Return [x, y] of the center of cell containing provided text 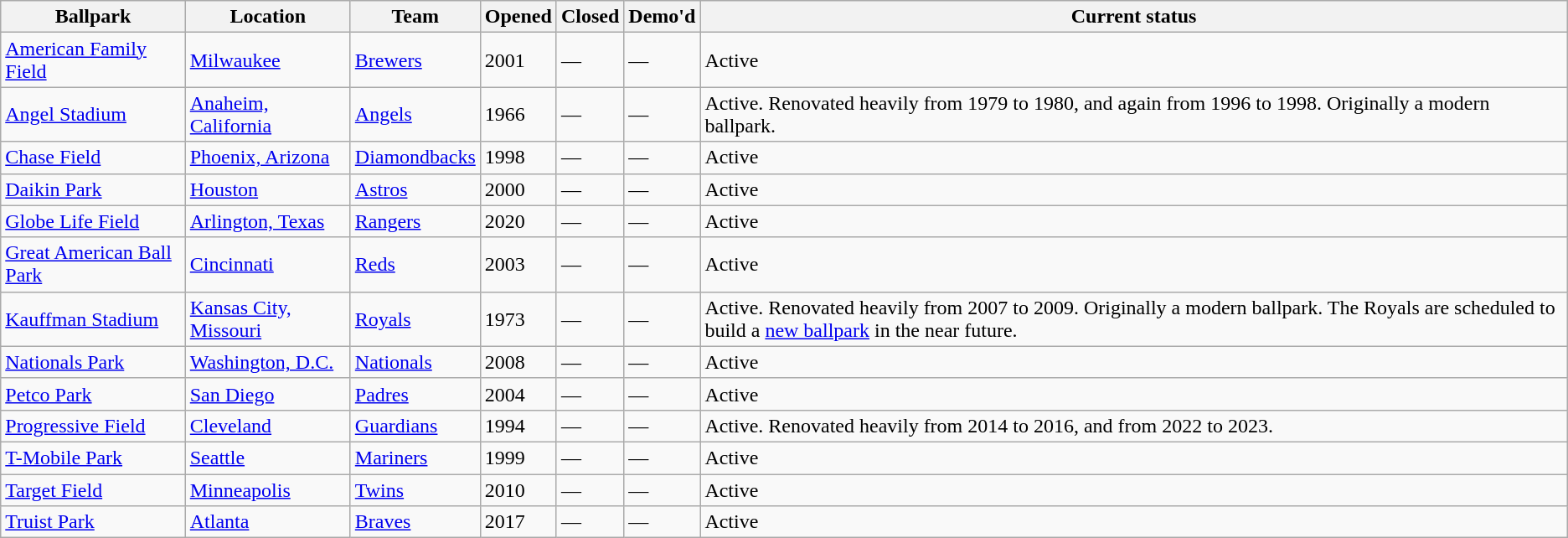
Nationals Park [93, 362]
Ballpark [93, 17]
2017 [518, 522]
Angel Stadium [93, 114]
Progressive Field [93, 426]
2004 [518, 394]
1966 [518, 114]
Rangers [415, 221]
Kansas City, Missouri [268, 318]
1994 [518, 426]
Daikin Park [93, 189]
Arlington, Texas [268, 221]
2000 [518, 189]
Location [268, 17]
Milwaukee [268, 60]
2020 [518, 221]
2010 [518, 490]
Diamondbacks [415, 158]
Cleveland [268, 426]
1973 [518, 318]
Houston [268, 189]
Nationals [415, 362]
Braves [415, 522]
Royals [415, 318]
Great American Ball Park [93, 265]
Truist Park [93, 522]
Petco Park [93, 394]
Demo'd [662, 17]
Anaheim, California [268, 114]
Team [415, 17]
Cincinnati [268, 265]
Minneapolis [268, 490]
Closed [590, 17]
Kauffman Stadium [93, 318]
1999 [518, 458]
Atlanta [268, 522]
Phoenix, Arizona [268, 158]
Mariners [415, 458]
Opened [518, 17]
Guardians [415, 426]
Washington, D.C. [268, 362]
Angels [415, 114]
Current status [1134, 17]
Chase Field [93, 158]
Active. Renovated heavily from 1979 to 1980, and again from 1996 to 1998. Originally a modern ballpark. [1134, 114]
2001 [518, 60]
Reds [415, 265]
American Family Field [93, 60]
Seattle [268, 458]
Active. Renovated heavily from 2014 to 2016, and from 2022 to 2023. [1134, 426]
1998 [518, 158]
2003 [518, 265]
San Diego [268, 394]
Globe Life Field [93, 221]
T-Mobile Park [93, 458]
Astros [415, 189]
2008 [518, 362]
Twins [415, 490]
Brewers [415, 60]
Padres [415, 394]
Target Field [93, 490]
Active. Renovated heavily from 2007 to 2009. Originally a modern ballpark. The Royals are scheduled to build a new ballpark in the near future. [1134, 318]
